Return the (x, y) coordinate for the center point of the cell that contains the specified text.  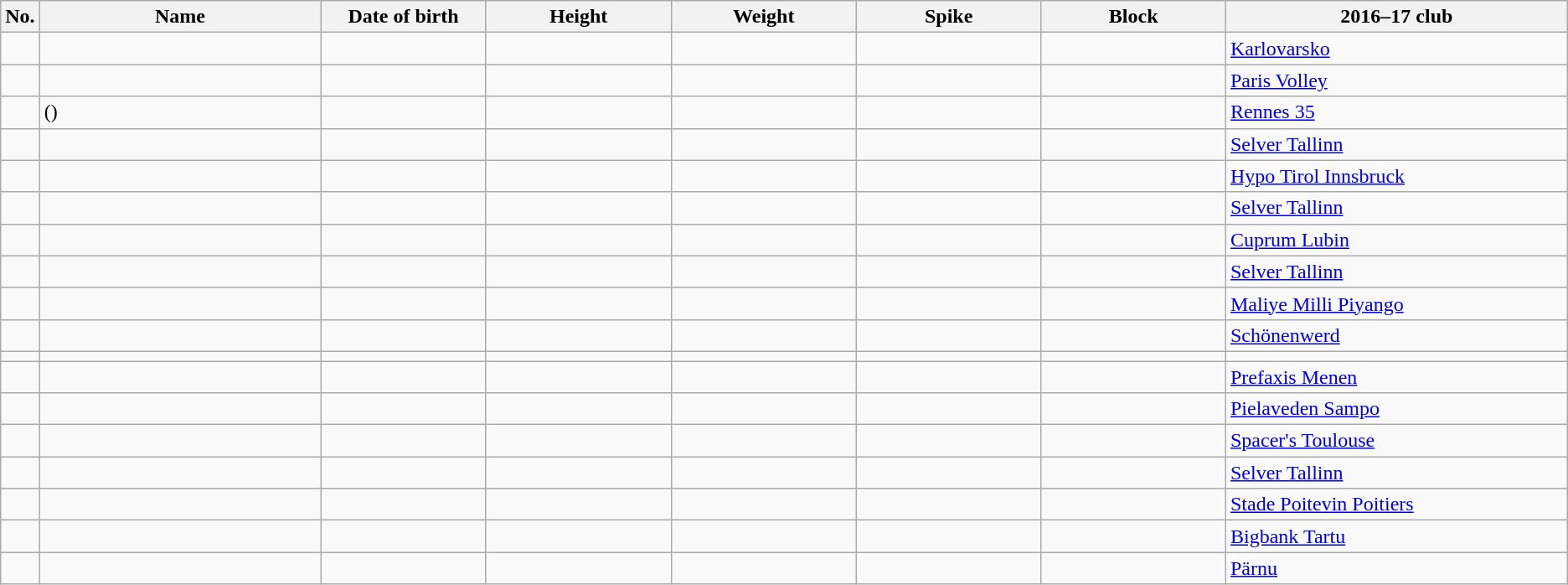
Date of birth (404, 17)
Pärnu (1396, 568)
Stade Poitevin Poitiers (1396, 505)
Pielaveden Sampo (1396, 409)
Block (1134, 17)
Prefaxis Menen (1396, 376)
Rennes 35 (1396, 112)
2016–17 club (1396, 17)
Maliye Milli Piyango (1396, 303)
Paris Volley (1396, 80)
() (180, 112)
Spike (948, 17)
No. (20, 17)
Spacer's Toulouse (1396, 441)
Schönenwerd (1396, 335)
Bigbank Tartu (1396, 536)
Name (180, 17)
Cuprum Lubin (1396, 240)
Hypo Tirol Innsbruck (1396, 176)
Karlovarsko (1396, 49)
Height (578, 17)
Weight (764, 17)
